From the cell containing the given text, extract its center point as (x, y) coordinate. 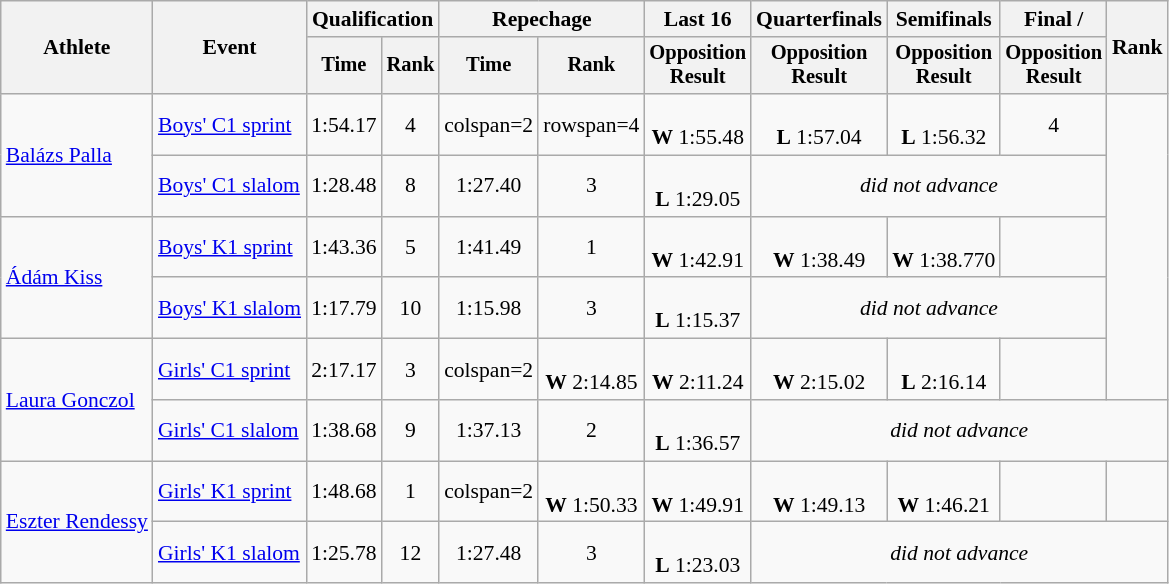
1:25.78 (344, 552)
9 (411, 430)
Repechage (542, 19)
L 1:23.03 (698, 552)
L 2:16.14 (944, 370)
1:41.49 (488, 248)
1:43.36 (344, 248)
1:27.40 (488, 186)
Boys' C1 sprint (230, 124)
10 (411, 308)
Girls' K1 slalom (230, 552)
Qualification (372, 19)
5 (411, 248)
L 1:56.32 (944, 124)
Boys' C1 slalom (230, 186)
Girls' C1 sprint (230, 370)
Girls' K1 sprint (230, 492)
Boys' K1 sprint (230, 248)
W 2:14.85 (591, 370)
1:37.13 (488, 430)
Eszter Rendessy (77, 522)
W 1:46.21 (944, 492)
W 1:55.48 (698, 124)
rowspan=4 (591, 124)
W 1:49.91 (698, 492)
Last 16 (698, 19)
W 1:38.770 (944, 248)
W 1:42.91 (698, 248)
8 (411, 186)
1:15.98 (488, 308)
Girls' C1 slalom (230, 430)
1:48.68 (344, 492)
Laura Gonczol (77, 400)
2 (591, 430)
1:27.48 (488, 552)
1:28.48 (344, 186)
Balázs Palla (77, 155)
1:54.17 (344, 124)
W 1:49.13 (819, 492)
W 2:15.02 (819, 370)
1:17.79 (344, 308)
W 1:50.33 (591, 492)
L 1:15.37 (698, 308)
Boys' K1 slalom (230, 308)
Quarterfinals (819, 19)
12 (411, 552)
W 2:11.24 (698, 370)
Event (230, 48)
Athlete (77, 48)
2:17.17 (344, 370)
Final / (1054, 19)
Semifinals (944, 19)
1:38.68 (344, 430)
L 1:57.04 (819, 124)
Ádám Kiss (77, 278)
L 1:36.57 (698, 430)
W 1:38.49 (819, 248)
L 1:29.05 (698, 186)
